Locate the cell with the specified text and output its [X, Y] center coordinate. 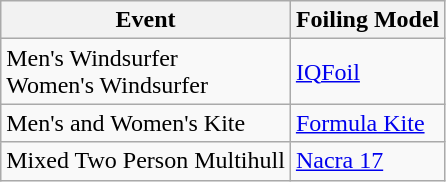
Foiling Model [367, 20]
Event [146, 20]
IQFoil [367, 72]
Men's and Women's Kite [146, 123]
Formula Kite [367, 123]
Men's WindsurferWomen's Windsurfer [146, 72]
Nacra 17 [367, 161]
Mixed Two Person Multihull [146, 161]
